Pinpoint the cell where the given text exists, returning its (x, y) midpoint coordinate. 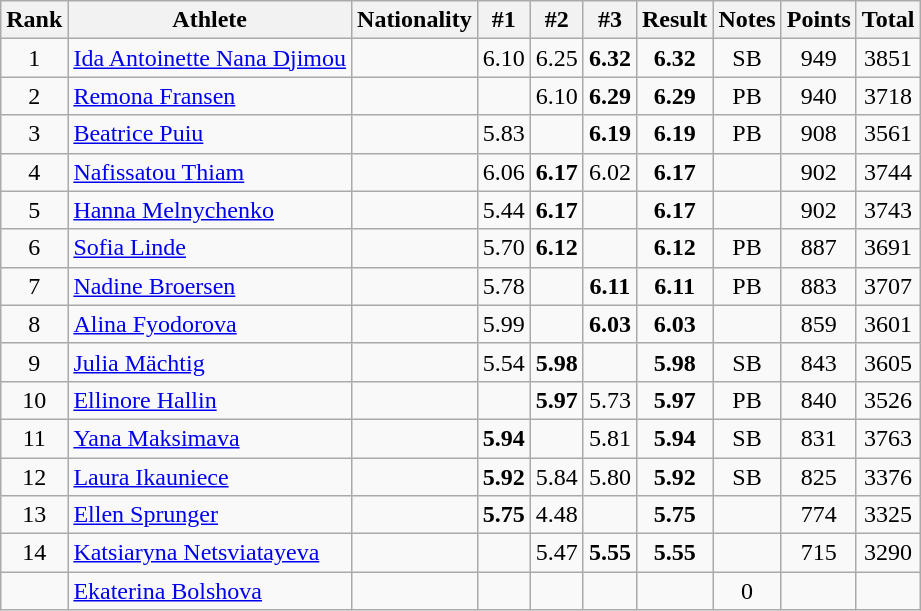
6.06 (504, 172)
5.78 (504, 286)
#2 (556, 20)
5.47 (556, 553)
5.80 (610, 477)
#3 (610, 20)
949 (818, 58)
3707 (888, 286)
Points (818, 20)
4.48 (556, 515)
8 (34, 324)
Ellinore Hallin (210, 400)
14 (34, 553)
Athlete (210, 20)
7 (34, 286)
9 (34, 362)
3526 (888, 400)
Ida Antoinette Nana Djimou (210, 58)
Notes (747, 20)
3691 (888, 248)
Julia Mächtig (210, 362)
3851 (888, 58)
3376 (888, 477)
5.83 (504, 134)
5.54 (504, 362)
3718 (888, 96)
6 (34, 248)
859 (818, 324)
5.99 (504, 324)
Nafissatou Thiam (210, 172)
Nadine Broersen (210, 286)
3763 (888, 438)
Total (888, 20)
3290 (888, 553)
2 (34, 96)
Ellen Sprunger (210, 515)
3 (34, 134)
Sofia Linde (210, 248)
825 (818, 477)
0 (747, 591)
Rank (34, 20)
843 (818, 362)
Yana Maksimava (210, 438)
Remona Fransen (210, 96)
3601 (888, 324)
840 (818, 400)
831 (818, 438)
6.25 (556, 58)
Alina Fyodorova (210, 324)
774 (818, 515)
10 (34, 400)
13 (34, 515)
Hanna Melnychenko (210, 210)
5 (34, 210)
908 (818, 134)
1 (34, 58)
Nationality (415, 20)
887 (818, 248)
Result (674, 20)
3605 (888, 362)
Katsiaryna Netsviatayeva (210, 553)
5.73 (610, 400)
Ekaterina Bolshova (210, 591)
3744 (888, 172)
Beatrice Puiu (210, 134)
5.84 (556, 477)
5.70 (504, 248)
11 (34, 438)
#1 (504, 20)
3743 (888, 210)
5.44 (504, 210)
5.81 (610, 438)
6.02 (610, 172)
3561 (888, 134)
12 (34, 477)
3325 (888, 515)
940 (818, 96)
715 (818, 553)
4 (34, 172)
Laura Ikauniece (210, 477)
883 (818, 286)
